For the text-containing cell, return its midpoint in [X, Y] coordinate format. 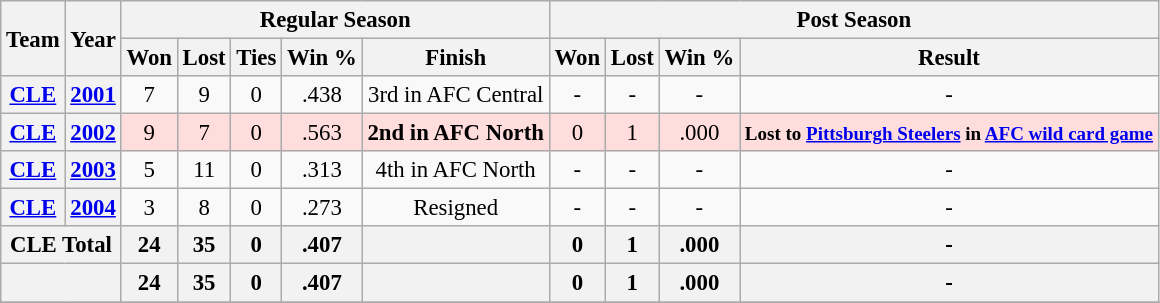
8 [204, 208]
3 [149, 208]
Lost to Pittsburgh Steelers in AFC wild card game [950, 133]
2001 [93, 95]
2004 [93, 208]
Result [950, 58]
Regular Season [335, 20]
4th in AFC North [456, 170]
2nd in AFC North [456, 133]
.313 [322, 170]
5 [149, 170]
.563 [322, 133]
.273 [322, 208]
Resigned [456, 208]
CLE Total [61, 245]
2003 [93, 170]
Team [33, 38]
Year [93, 38]
Post Season [854, 20]
Finish [456, 58]
Ties [256, 58]
.438 [322, 95]
3rd in AFC Central [456, 95]
2002 [93, 133]
11 [204, 170]
